From the cell containing the given text, extract its center point as (x, y) coordinate. 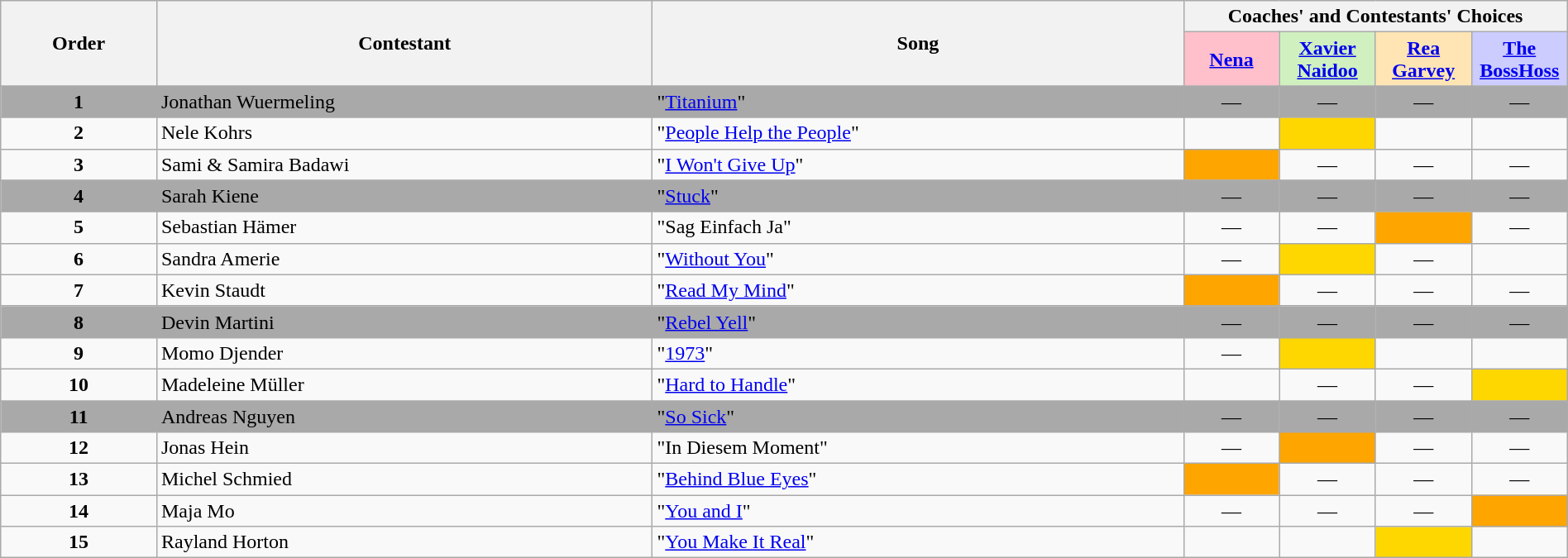
"In Diesem Moment" (918, 448)
"Titanium" (918, 102)
"Stuck" (918, 196)
5 (79, 227)
Momo Djender (404, 353)
3 (79, 165)
Nele Kohrs (404, 133)
Andreas Nguyen (404, 416)
"You Make It Real" (918, 542)
"I Won't Give Up" (918, 165)
9 (79, 353)
Sebastian Hämer (404, 227)
"Rebel Yell" (918, 322)
8 (79, 322)
"People Help the People" (918, 133)
Jonas Hein (404, 448)
Madeleine Müller (404, 384)
2 (79, 133)
6 (79, 259)
"Read My Mind" (918, 290)
"Sag Einfach Ja" (918, 227)
Sandra Amerie (404, 259)
Contestant (404, 43)
15 (79, 542)
Rayland Horton (404, 542)
12 (79, 448)
The BossHoss (1519, 60)
Coaches' and Contestants' Choices (1375, 17)
Devin Martini (404, 322)
Nena (1231, 60)
"1973" (918, 353)
Maja Mo (404, 511)
"You and I" (918, 511)
"Without You" (918, 259)
7 (79, 290)
"So Sick" (918, 416)
10 (79, 384)
Song (918, 43)
Kevin Staudt (404, 290)
14 (79, 511)
13 (79, 479)
Michel Schmied (404, 479)
Sarah Kiene (404, 196)
Sami & Samira Badawi (404, 165)
"Behind Blue Eyes" (918, 479)
"Hard to Handle" (918, 384)
Rea Garvey (1423, 60)
11 (79, 416)
Jonathan Wuermeling (404, 102)
Order (79, 43)
1 (79, 102)
4 (79, 196)
Xavier Naidoo (1327, 60)
